Return the [X, Y] coordinate for the center point of the cell that contains the specified text.  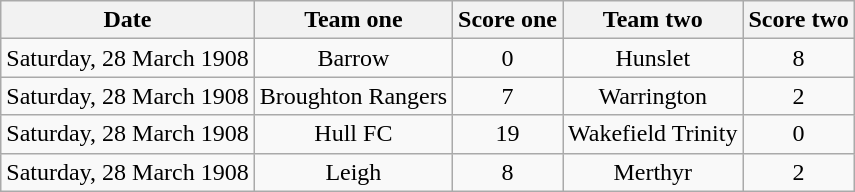
Warrington [653, 96]
7 [508, 96]
Wakefield Trinity [653, 134]
Broughton Rangers [353, 96]
Team two [653, 20]
Hull FC [353, 134]
Leigh [353, 172]
Barrow [353, 58]
Team one [353, 20]
Merthyr [653, 172]
Hunslet [653, 58]
Score one [508, 20]
Score two [798, 20]
Date [128, 20]
19 [508, 134]
